Search for the cell housing the specified text and yield its (X, Y) center coordinate. 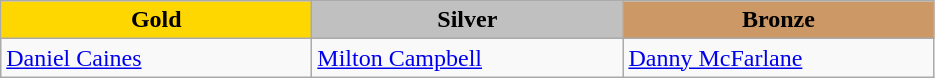
Bronze (778, 20)
Milton Campbell (468, 58)
Daniel Caines (156, 58)
Silver (468, 20)
Danny McFarlane (778, 58)
Gold (156, 20)
